Extract the (X, Y) coordinate from the center of the cell holding the provided text.  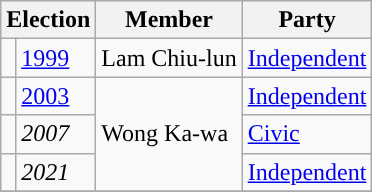
2003 (56, 96)
1999 (56, 58)
2021 (56, 172)
Party (307, 20)
Member (169, 20)
Wong Ka-wa (169, 134)
Election (48, 20)
Civic (307, 134)
2007 (56, 134)
Lam Chiu-lun (169, 58)
